Capture the cell that displays the provided text and extract its [X, Y] central coordinate. 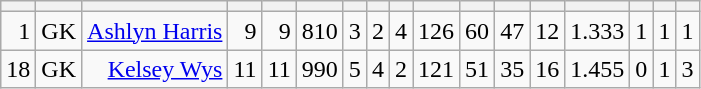
35 [512, 69]
0 [642, 69]
Ashlyn Harris [155, 31]
121 [436, 69]
60 [478, 31]
Kelsey Wys [155, 69]
47 [512, 31]
12 [548, 31]
126 [436, 31]
1.455 [598, 69]
990 [320, 69]
16 [548, 69]
18 [18, 69]
810 [320, 31]
51 [478, 69]
1.333 [598, 31]
5 [354, 69]
